Output the [x, y] coordinate of the center of the cell containing the given text.  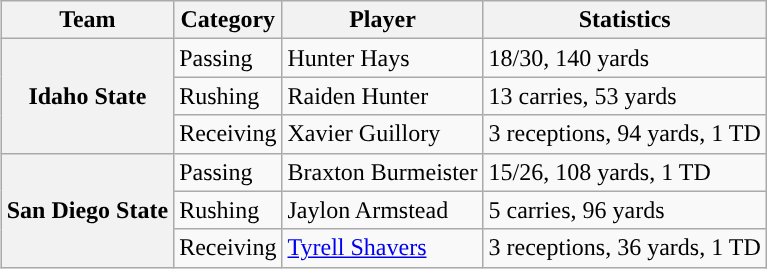
Team [87, 20]
18/30, 140 yards [624, 58]
3 receptions, 94 yards, 1 TD [624, 134]
Hunter Hays [382, 58]
San Diego State [87, 210]
Idaho State [87, 96]
Jaylon Armstead [382, 210]
Statistics [624, 20]
3 receptions, 36 yards, 1 TD [624, 248]
Player [382, 20]
Tyrell Shavers [382, 248]
Category [228, 20]
Braxton Burmeister [382, 172]
15/26, 108 yards, 1 TD [624, 172]
Raiden Hunter [382, 96]
5 carries, 96 yards [624, 210]
Xavier Guillory [382, 134]
13 carries, 53 yards [624, 96]
